Extract the (x, y) coordinate from the center of the cell holding the provided text.  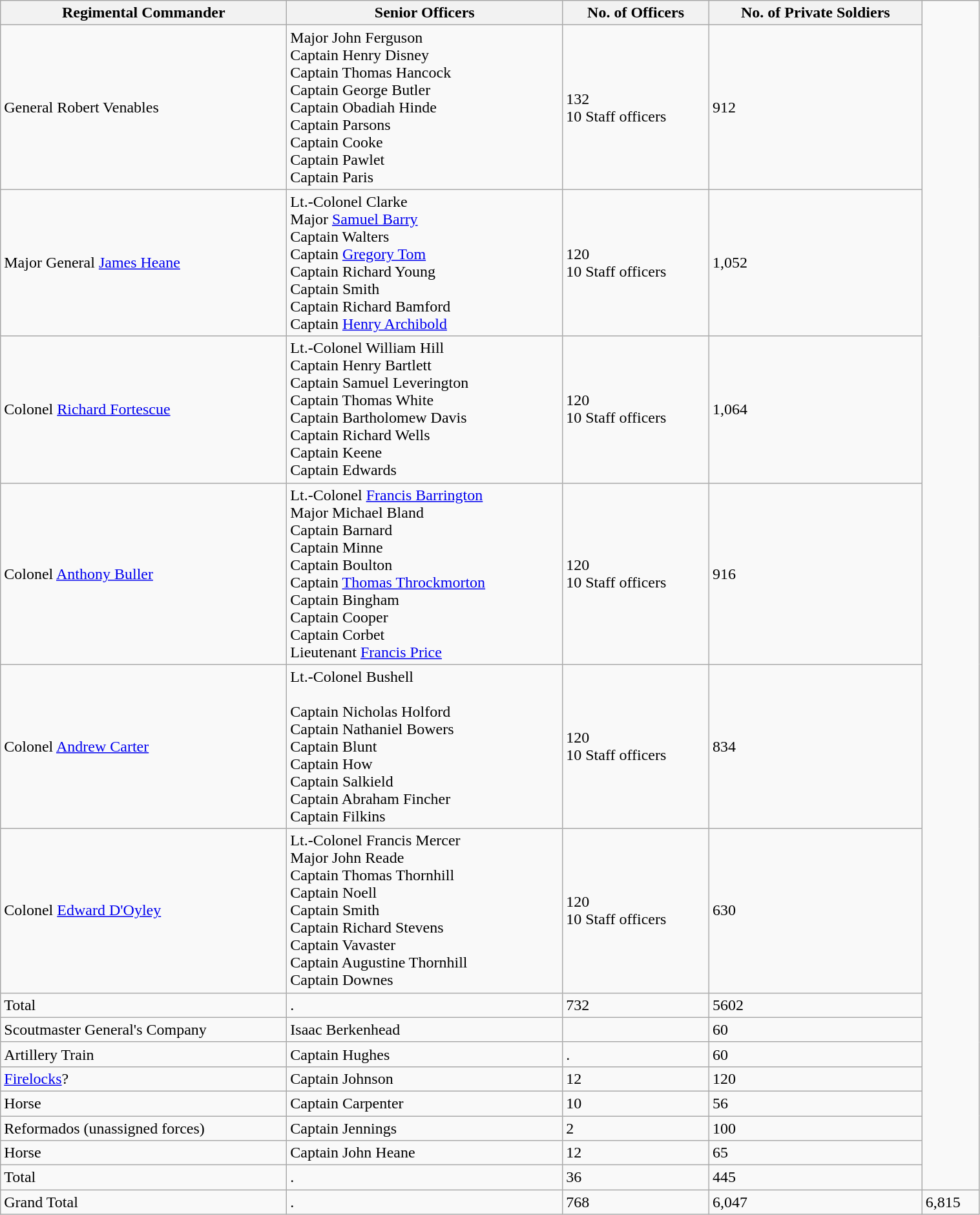
5602 (815, 1005)
Colonel Edward D'Oyley (143, 911)
834 (815, 746)
No. of Officers (636, 13)
56 (815, 1103)
Colonel Richard Fortescue (143, 410)
6,047 (815, 1202)
Senior Officers (425, 13)
Captain John Heane (425, 1153)
Regimental Commander (143, 13)
Captain Johnson (425, 1079)
Isaac Berkenhead (425, 1030)
Colonel Anthony Buller (143, 574)
65 (815, 1153)
1,052 (815, 262)
Major General James Heane (143, 262)
100 (815, 1128)
10 (636, 1103)
2 (636, 1128)
916 (815, 574)
630 (815, 911)
732 (636, 1005)
Captain Carpenter (425, 1103)
768 (636, 1202)
No. of Private Soldiers (815, 13)
912 (815, 107)
36 (636, 1178)
6,815 (951, 1202)
Lt.-Colonel BushellCaptain Nicholas HolfordCaptain Nathaniel BowersCaptain BluntCaptain HowCaptain SalkieldCaptain Abraham FincherCaptain Filkins (425, 746)
Colonel Andrew Carter (143, 746)
120 (815, 1079)
445 (815, 1178)
13210 Staff officers (636, 107)
Scoutmaster General's Company (143, 1030)
General Robert Venables (143, 107)
Firelocks? (143, 1079)
Artillery Train (143, 1054)
Grand Total (143, 1202)
Captain Jennings (425, 1128)
Reformados (unassigned forces) (143, 1128)
Captain Hughes (425, 1054)
1,064 (815, 410)
